Determine the (X, Y) coordinate at the center of the cell enclosing the given text.  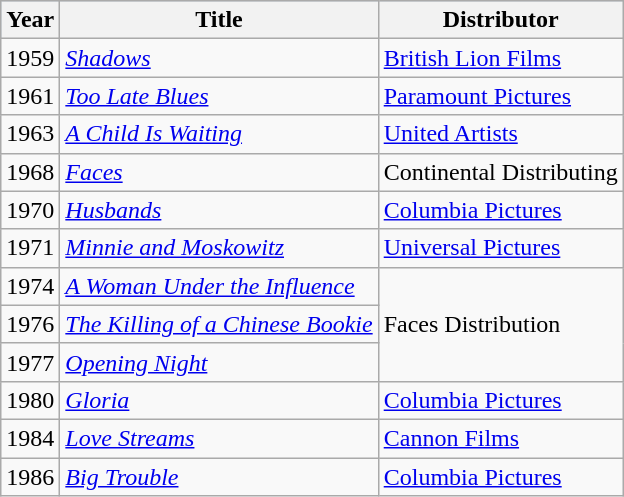
The Killing of a Chinese Bookie (219, 324)
Big Trouble (219, 477)
1980 (30, 400)
1968 (30, 172)
A Child Is Waiting (219, 134)
A Woman Under the Influence (219, 286)
Opening Night (219, 362)
Year (30, 20)
Minnie and Moskowitz (219, 248)
Cannon Films (500, 438)
Too Late Blues (219, 96)
1970 (30, 210)
Title (219, 20)
British Lion Films (500, 58)
Continental Distributing (500, 172)
1974 (30, 286)
Paramount Pictures (500, 96)
Husbands (219, 210)
Love Streams (219, 438)
1959 (30, 58)
1976 (30, 324)
Gloria (219, 400)
Universal Pictures (500, 248)
Shadows (219, 58)
1986 (30, 477)
1984 (30, 438)
1963 (30, 134)
Distributor (500, 20)
Faces (219, 172)
1961 (30, 96)
Faces Distribution (500, 324)
1971 (30, 248)
1977 (30, 362)
United Artists (500, 134)
